Determine the [x, y] coordinate at the center of the cell enclosing the given text.  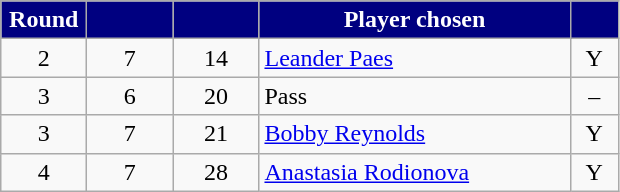
14 [216, 58]
Anastasia Rodionova [414, 172]
4 [44, 172]
28 [216, 172]
Player chosen [414, 20]
21 [216, 134]
2 [44, 58]
Round [44, 20]
– [594, 96]
20 [216, 96]
Bobby Reynolds [414, 134]
6 [130, 96]
Pass [414, 96]
Leander Paes [414, 58]
